Return (X, Y) of the center of cell containing provided text 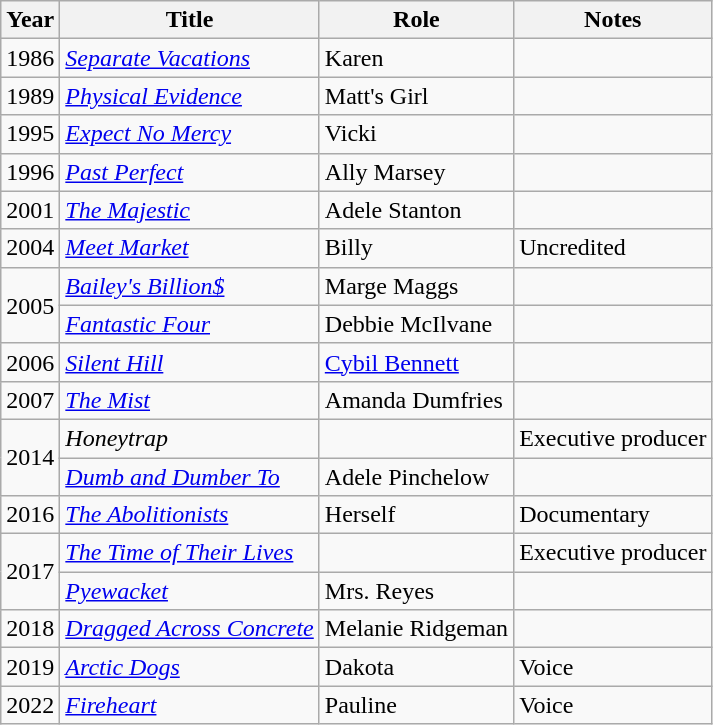
Arctic Dogs (190, 667)
Billy (416, 248)
Documentary (613, 515)
Vicki (416, 134)
Meet Market (190, 248)
2005 (30, 305)
2017 (30, 572)
Debbie McIlvane (416, 324)
2019 (30, 667)
2004 (30, 248)
Adele Stanton (416, 210)
The Majestic (190, 210)
Karen (416, 58)
Title (190, 20)
Silent Hill (190, 362)
1996 (30, 172)
Marge Maggs (416, 286)
Uncredited (613, 248)
Past Perfect (190, 172)
2018 (30, 629)
Dumb and Dumber To (190, 477)
Expect No Mercy (190, 134)
Adele Pinchelow (416, 477)
Dakota (416, 667)
2006 (30, 362)
Separate Vacations (190, 58)
Notes (613, 20)
The Time of Their Lives (190, 553)
Mrs. Reyes (416, 591)
Pyewacket (190, 591)
Honeytrap (190, 438)
The Abolitionists (190, 515)
2001 (30, 210)
2016 (30, 515)
2014 (30, 457)
2007 (30, 400)
2022 (30, 705)
Year (30, 20)
Fantastic Four (190, 324)
Matt's Girl (416, 96)
Dragged Across Concrete (190, 629)
Ally Marsey (416, 172)
Role (416, 20)
Cybil Bennett (416, 362)
Fireheart (190, 705)
Herself (416, 515)
Amanda Dumfries (416, 400)
1995 (30, 134)
The Mist (190, 400)
1989 (30, 96)
Pauline (416, 705)
Bailey's Billion$ (190, 286)
Melanie Ridgeman (416, 629)
Physical Evidence (190, 96)
1986 (30, 58)
